For the text-containing cell, return its midpoint in [x, y] coordinate format. 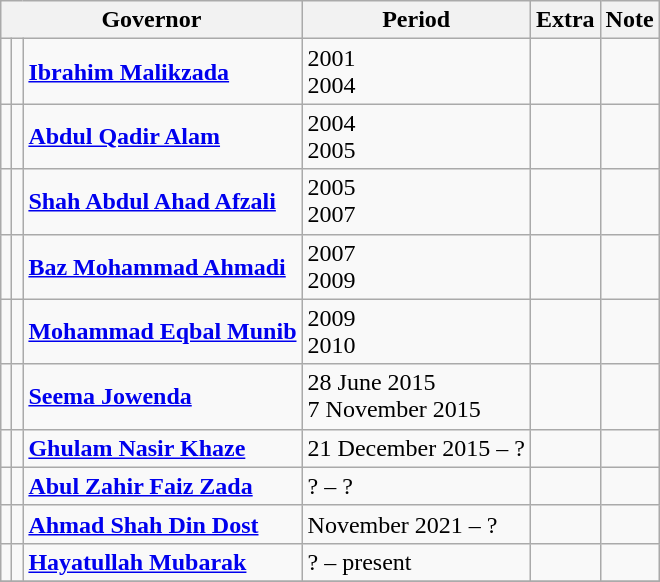
Ghulam Nasir Khaze [162, 448]
Ahmad Shah Din Dost [162, 524]
21 December 2015 – ? [416, 448]
2001 2004 [416, 72]
November 2021 – ? [416, 524]
Mohammad Eqbal Munib [162, 332]
? – present [416, 562]
Extra [565, 20]
Note [630, 20]
2009 2010 [416, 332]
Hayatullah Mubarak [162, 562]
Period [416, 20]
Shah Abdul Ahad Afzali [162, 202]
2005 2007 [416, 202]
2004 2005 [416, 136]
2007 2009 [416, 266]
Baz Mohammad Ahmadi [162, 266]
Governor [152, 20]
28 June 2015 7 November 2015 [416, 396]
? – ? [416, 486]
Abul Zahir Faiz Zada [162, 486]
Seema Jowenda [162, 396]
Ibrahim Malikzada [162, 72]
Abdul Qadir Alam [162, 136]
